Provide the (x, y) coordinate of the cell's center where the given text is located.  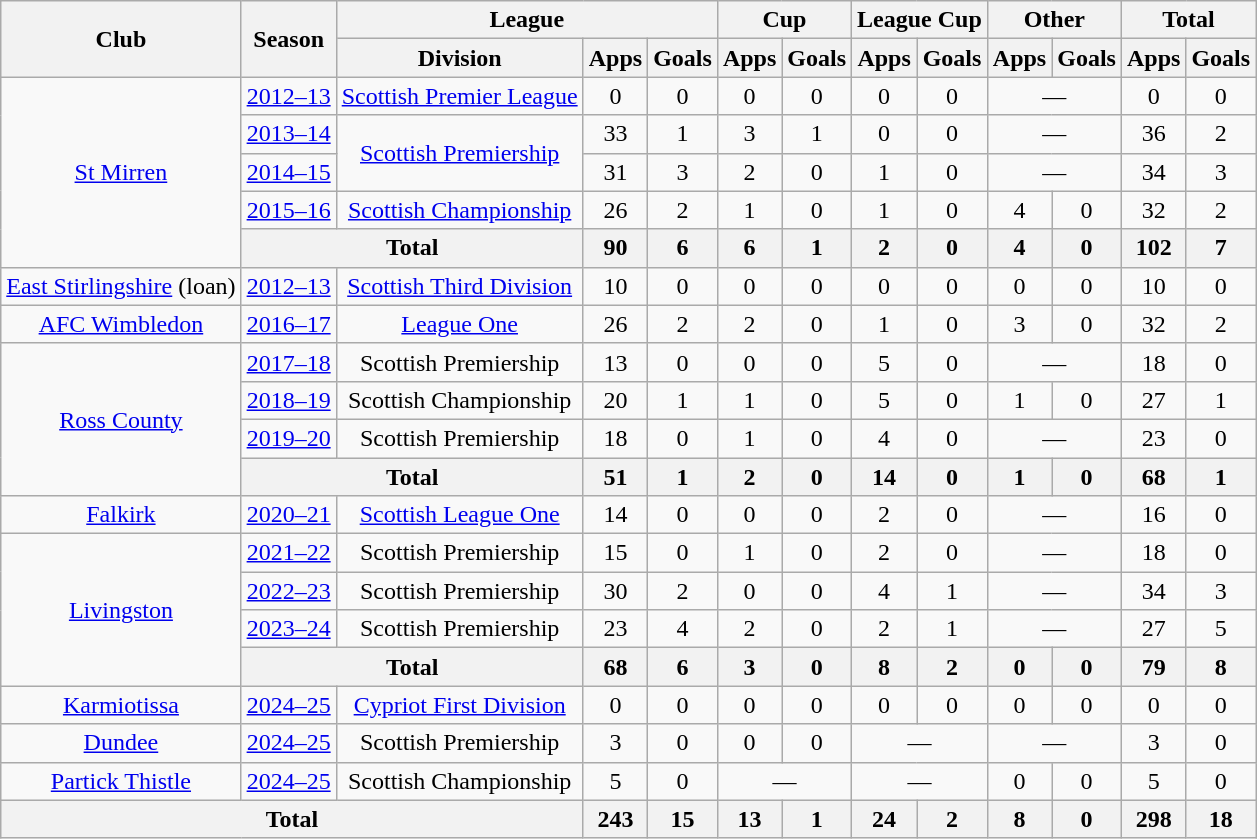
16 (1153, 515)
League (526, 20)
7 (1221, 248)
League Cup (920, 20)
Scottish Third Division (460, 286)
Partick Thistle (121, 781)
51 (615, 477)
2021–22 (288, 553)
Scottish League One (460, 515)
Falkirk (121, 515)
90 (615, 248)
Cup (784, 20)
298 (1153, 819)
24 (884, 819)
2016–17 (288, 324)
2013–14 (288, 134)
2018–19 (288, 400)
79 (1153, 667)
20 (615, 400)
102 (1153, 248)
33 (615, 134)
Dundee (121, 743)
2015–16 (288, 210)
Cypriot First Division (460, 705)
Other (1054, 20)
Scottish Premier League (460, 96)
Season (288, 39)
36 (1153, 134)
243 (615, 819)
Division (460, 58)
2014–15 (288, 172)
30 (615, 591)
Karmiotissa (121, 705)
2020–21 (288, 515)
East Stirlingshire (loan) (121, 286)
2019–20 (288, 438)
AFC Wimbledon (121, 324)
Livingston (121, 610)
Club (121, 39)
Ross County (121, 419)
2017–18 (288, 362)
2022–23 (288, 591)
31 (615, 172)
St Mirren (121, 172)
League One (460, 324)
2023–24 (288, 629)
